Identify which cell holds the provided text, then report its (X, Y) central coordinate. 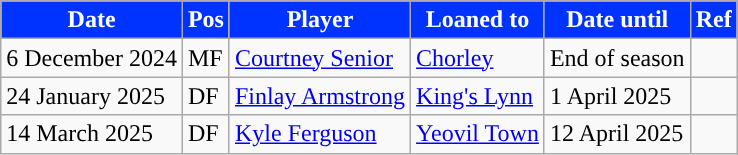
12 April 2025 (617, 134)
Loaned to (478, 20)
Kyle Ferguson (320, 134)
Date (92, 20)
Player (320, 20)
Date until (617, 20)
1 April 2025 (617, 96)
14 March 2025 (92, 134)
King's Lynn (478, 96)
24 January 2025 (92, 96)
MF (206, 58)
Finlay Armstrong (320, 96)
6 December 2024 (92, 58)
Chorley (478, 58)
Ref (714, 20)
Courtney Senior (320, 58)
Pos (206, 20)
End of season (617, 58)
Yeovil Town (478, 134)
